Return the [x, y] coordinate for the center point of the cell that contains the specified text.  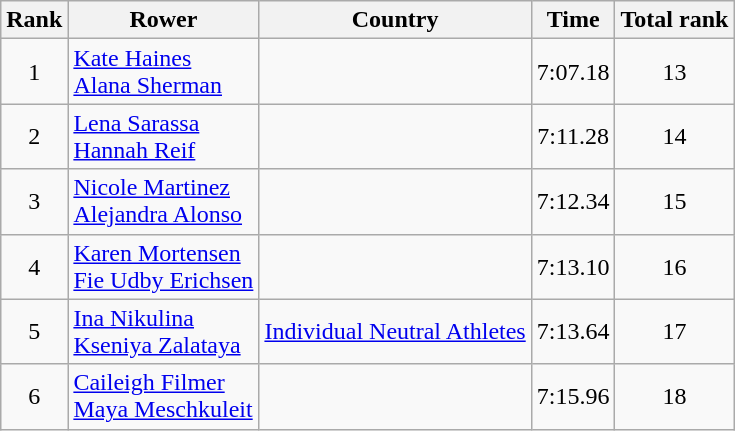
7:12.34 [573, 202]
7:15.96 [573, 396]
Nicole MartinezAlejandra Alonso [164, 202]
5 [34, 332]
7:13.10 [573, 266]
Caileigh FilmerMaya Meschkuleit [164, 396]
7:07.18 [573, 72]
Time [573, 20]
2 [34, 136]
Total rank [674, 20]
7:11.28 [573, 136]
18 [674, 396]
Rower [164, 20]
Ina NikulinaKseniya Zalataya [164, 332]
6 [34, 396]
Kate HainesAlana Sherman [164, 72]
Rank [34, 20]
7:13.64 [573, 332]
Lena SarassaHannah Reif [164, 136]
1 [34, 72]
15 [674, 202]
16 [674, 266]
17 [674, 332]
3 [34, 202]
Individual Neutral Athletes [395, 332]
14 [674, 136]
Country [395, 20]
4 [34, 266]
13 [674, 72]
Karen MortensenFie Udby Erichsen [164, 266]
